Find where the given text appears and provide that cell's center as (x, y) coordinate. 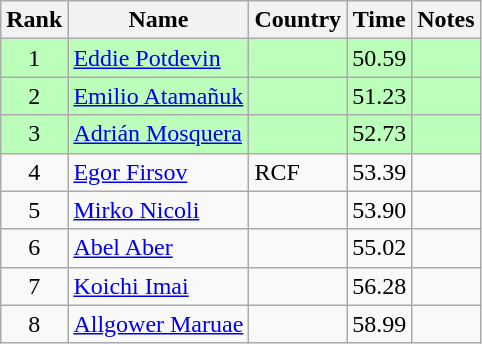
Time (380, 20)
Adrián Mosquera (158, 134)
Notes (446, 20)
5 (34, 210)
Rank (34, 20)
Egor Firsov (158, 172)
52.73 (380, 134)
58.99 (380, 324)
8 (34, 324)
53.90 (380, 210)
Koichi Imai (158, 286)
1 (34, 58)
Eddie Potdevin (158, 58)
Allgower Maruae (158, 324)
3 (34, 134)
2 (34, 96)
55.02 (380, 248)
4 (34, 172)
Emilio Atamañuk (158, 96)
6 (34, 248)
53.39 (380, 172)
Name (158, 20)
Country (298, 20)
50.59 (380, 58)
Abel Aber (158, 248)
Mirko Nicoli (158, 210)
56.28 (380, 286)
51.23 (380, 96)
7 (34, 286)
RCF (298, 172)
